Determine the [X, Y] coordinate at the center of the cell enclosing the given text.  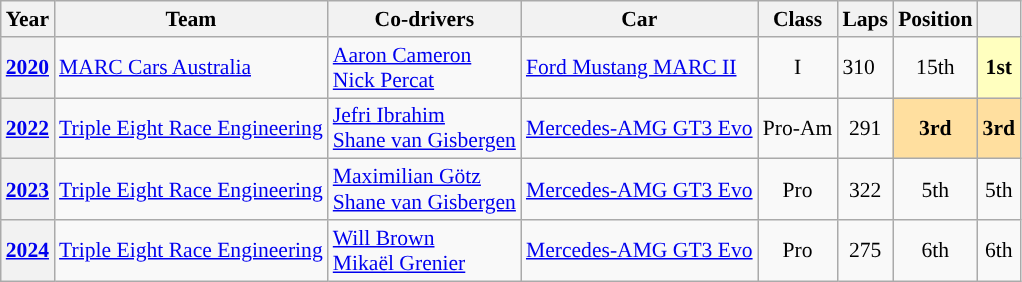
1st [1000, 68]
Jefri Ibrahim Shane van Gisbergen [424, 128]
Will Brown Mikaël Grenier [424, 250]
2020 [28, 68]
2023 [28, 190]
Maximilian Götz Shane van Gisbergen [424, 190]
Laps [865, 19]
Pro-Am [798, 128]
310 [865, 68]
I [798, 68]
Position [935, 19]
Ford Mustang MARC II [640, 68]
291 [865, 128]
2022 [28, 128]
2024 [28, 250]
Year [28, 19]
Aaron Cameron Nick Percat [424, 68]
Class [798, 19]
322 [865, 190]
MARC Cars Australia [191, 68]
Co-drivers [424, 19]
275 [865, 250]
Team [191, 19]
Car [640, 19]
15th [935, 68]
